For the text-containing cell, return its midpoint in [X, Y] coordinate format. 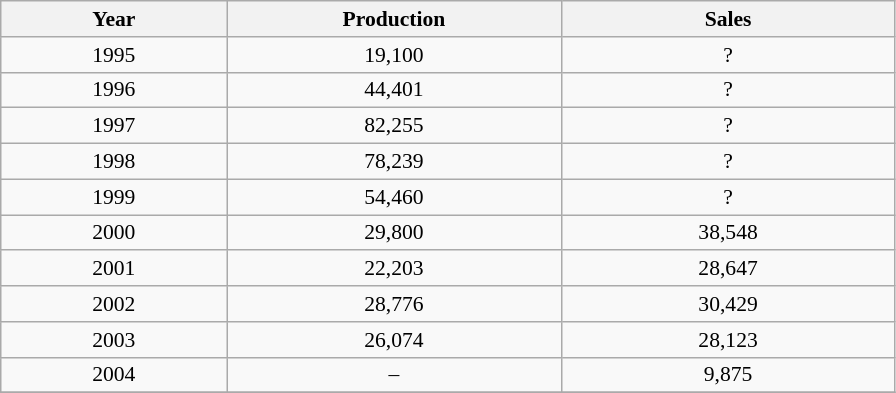
28,123 [728, 340]
2004 [114, 375]
1999 [114, 197]
26,074 [394, 340]
82,255 [394, 126]
28,647 [728, 269]
22,203 [394, 269]
44,401 [394, 90]
Production [394, 19]
28,776 [394, 304]
1997 [114, 126]
9,875 [728, 375]
30,429 [728, 304]
2001 [114, 269]
Sales [728, 19]
54,460 [394, 197]
Year [114, 19]
1998 [114, 162]
19,100 [394, 55]
2003 [114, 340]
– [394, 375]
2000 [114, 233]
2002 [114, 304]
1996 [114, 90]
29,800 [394, 233]
38,548 [728, 233]
78,239 [394, 162]
1995 [114, 55]
